From the cell containing the given text, extract its center point as (X, Y) coordinate. 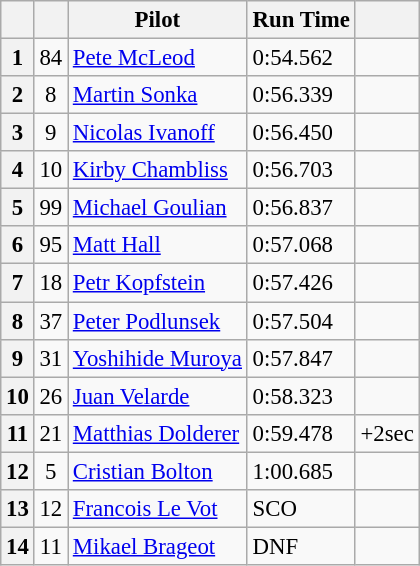
13 (18, 509)
14 (18, 546)
Cristian Bolton (158, 471)
0:56.339 (301, 95)
2 (18, 95)
Pilot (158, 20)
0:57.504 (301, 321)
3 (18, 133)
0:57.426 (301, 283)
0:54.562 (301, 58)
1:00.685 (301, 471)
Run Time (301, 20)
95 (50, 245)
SCO (301, 509)
0:58.323 (301, 396)
Francois Le Vot (158, 509)
Kirby Chambliss (158, 170)
99 (50, 208)
4 (18, 170)
84 (50, 58)
0:59.478 (301, 433)
18 (50, 283)
Nicolas Ivanoff (158, 133)
0:57.847 (301, 358)
7 (18, 283)
+2sec (387, 433)
0:56.837 (301, 208)
Mikael Brageot (158, 546)
Peter Podlunsek (158, 321)
6 (18, 245)
26 (50, 396)
0:57.068 (301, 245)
Juan Velarde (158, 396)
31 (50, 358)
Michael Goulian (158, 208)
Petr Kopfstein (158, 283)
21 (50, 433)
Martin Sonka (158, 95)
Yoshihide Muroya (158, 358)
1 (18, 58)
Matt Hall (158, 245)
0:56.703 (301, 170)
DNF (301, 546)
Matthias Dolderer (158, 433)
37 (50, 321)
Pete McLeod (158, 58)
0:56.450 (301, 133)
